Identify which cell holds the provided text, then report its [X, Y] central coordinate. 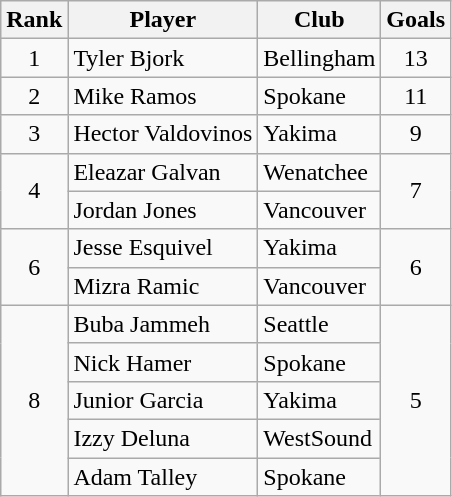
8 [34, 400]
Nick Hamer [163, 362]
Seattle [320, 324]
WestSound [320, 438]
1 [34, 58]
Player [163, 20]
4 [34, 191]
2 [34, 96]
Eleazar Galvan [163, 172]
Jordan Jones [163, 210]
9 [416, 134]
Mizra Ramic [163, 286]
11 [416, 96]
7 [416, 191]
Junior Garcia [163, 400]
Adam Talley [163, 477]
5 [416, 400]
13 [416, 58]
Bellingham [320, 58]
3 [34, 134]
Goals [416, 20]
Hector Valdovinos [163, 134]
Wenatchee [320, 172]
Club [320, 20]
Jesse Esquivel [163, 248]
Rank [34, 20]
Mike Ramos [163, 96]
Izzy Deluna [163, 438]
Tyler Bjork [163, 58]
Buba Jammeh [163, 324]
